Scan for the cell matching the given text and deliver its [X, Y] coordinate at center. 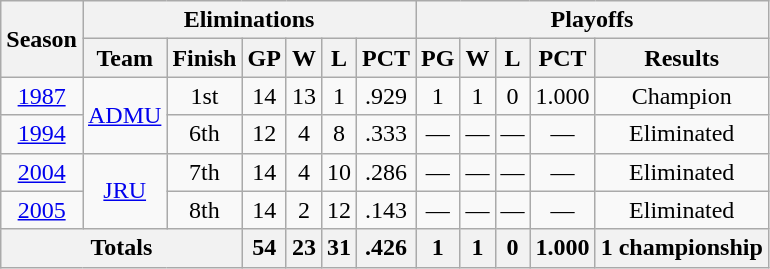
.143 [386, 210]
54 [264, 248]
Totals [122, 248]
1st [204, 96]
2005 [42, 210]
1994 [42, 134]
.426 [386, 248]
1 championship [682, 248]
6th [204, 134]
GP [264, 58]
1987 [42, 96]
Finish [204, 58]
2 [304, 210]
Playoffs [592, 20]
.286 [386, 172]
.929 [386, 96]
Champion [682, 96]
Team [124, 58]
Eliminations [248, 20]
10 [338, 172]
ADMU [124, 115]
31 [338, 248]
.333 [386, 134]
13 [304, 96]
8th [204, 210]
JRU [124, 191]
Results [682, 58]
PG [438, 58]
23 [304, 248]
2004 [42, 172]
7th [204, 172]
Season [42, 39]
8 [338, 134]
